Pinpoint the cell where the given text exists, returning its [X, Y] midpoint coordinate. 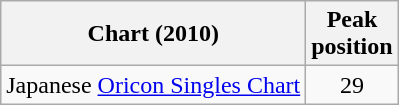
Japanese Oricon Singles Chart [154, 85]
Chart (2010) [154, 34]
Peakposition [352, 34]
29 [352, 85]
